Search for the cell housing the specified text and yield its (x, y) center coordinate. 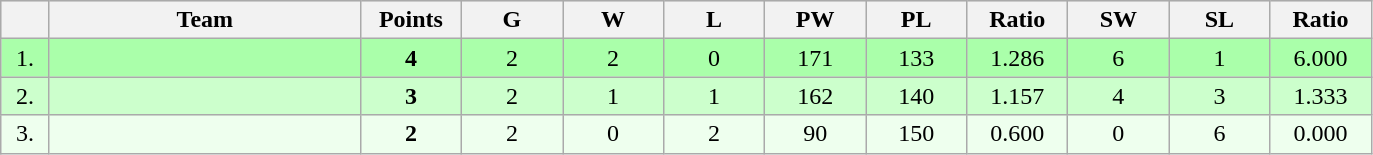
2. (26, 96)
1.286 (1018, 58)
Points (410, 20)
133 (916, 58)
162 (816, 96)
3. (26, 134)
L (714, 20)
Team (204, 20)
150 (916, 134)
1.157 (1018, 96)
SW (1118, 20)
90 (816, 134)
G (512, 20)
0.000 (1320, 134)
0.600 (1018, 134)
171 (816, 58)
W (612, 20)
PW (816, 20)
140 (916, 96)
PL (916, 20)
1.333 (1320, 96)
6.000 (1320, 58)
1. (26, 58)
SL (1220, 20)
